Return the [X, Y] coordinate for the center point of the cell that contains the specified text.  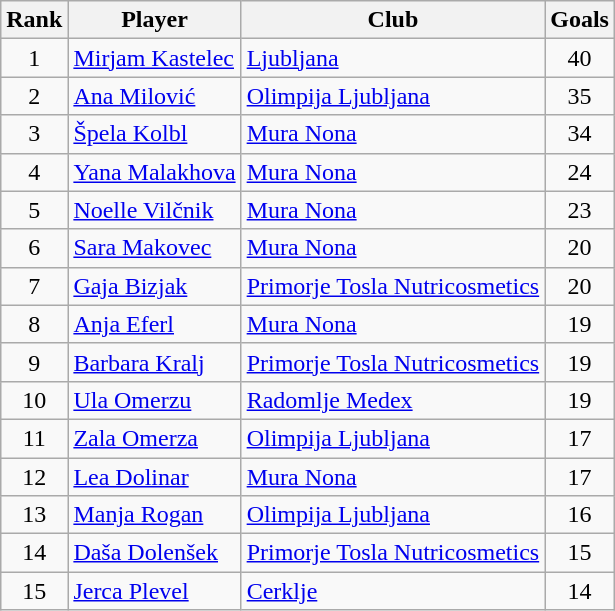
9 [34, 362]
4 [34, 172]
Goals [580, 20]
10 [34, 400]
34 [580, 134]
12 [34, 477]
Anja Eferl [154, 324]
Mirjam Kastelec [154, 58]
6 [34, 248]
2 [34, 96]
Gaja Bizjak [154, 286]
11 [34, 438]
Špela Kolbl [154, 134]
24 [580, 172]
Daša Dolenšek [154, 553]
Zala Omerza [154, 438]
13 [34, 515]
Radomlje Medex [393, 400]
16 [580, 515]
7 [34, 286]
Manja Rogan [154, 515]
5 [34, 210]
Lea Dolinar [154, 477]
Ljubljana [393, 58]
8 [34, 324]
Rank [34, 20]
35 [580, 96]
Barbara Kralj [154, 362]
Ula Omerzu [154, 400]
Ana Milović [154, 96]
Player [154, 20]
40 [580, 58]
Noelle Vilčnik [154, 210]
23 [580, 210]
Yana Malakhova [154, 172]
Cerklje [393, 591]
Club [393, 20]
Sara Makovec [154, 248]
Jerca Plevel [154, 591]
3 [34, 134]
1 [34, 58]
